Return the [x, y] coordinate for the center point of the cell that contains the specified text.  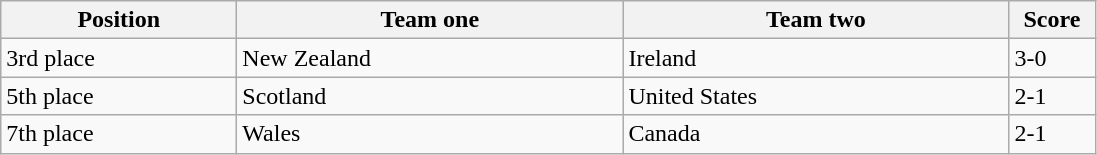
New Zealand [430, 58]
Position [119, 20]
Ireland [816, 58]
Wales [430, 134]
7th place [119, 134]
5th place [119, 96]
Scotland [430, 96]
Score [1052, 20]
Team two [816, 20]
Team one [430, 20]
3rd place [119, 58]
United States [816, 96]
3-0 [1052, 58]
Canada [816, 134]
